Detect which cell encompasses the target text, then output its (x, y) center coordinate. 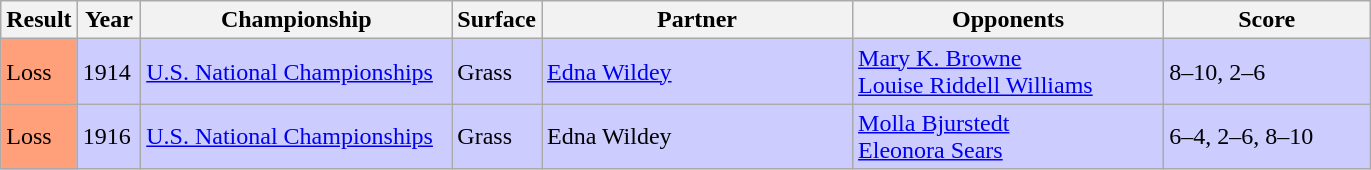
Partner (698, 20)
Surface (497, 20)
Mary K. Browne Louise Riddell Williams (1008, 72)
8–10, 2–6 (1267, 72)
Opponents (1008, 20)
Score (1267, 20)
Result (39, 20)
1914 (109, 72)
6–4, 2–6, 8–10 (1267, 136)
Championship (296, 20)
Year (109, 20)
1916 (109, 136)
Molla Bjurstedt Eleonora Sears (1008, 136)
